Pinpoint the cell where the given text exists, returning its [x, y] midpoint coordinate. 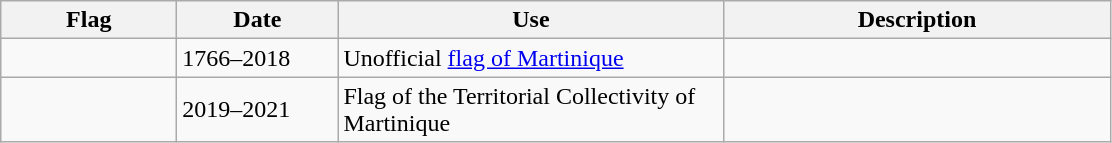
Use [531, 20]
Flag of the Territorial Collectivity of Martinique [531, 110]
Date [258, 20]
Description [917, 20]
2019–2021 [258, 110]
Flag [89, 20]
Unofficial flag of Martinique [531, 58]
1766–2018 [258, 58]
